Determine the [x, y] coordinate at the center of the cell enclosing the given text.  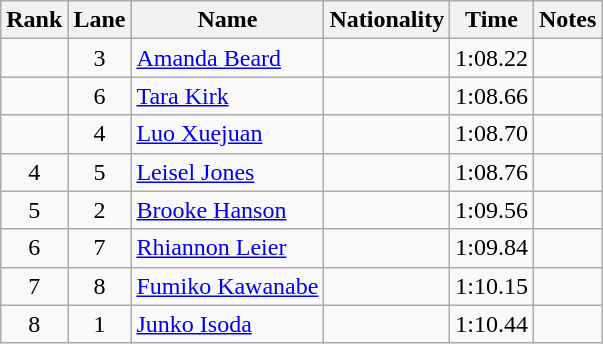
1:08.70 [492, 134]
Rhiannon Leier [228, 248]
1:08.76 [492, 172]
Luo Xuejuan [228, 134]
Amanda Beard [228, 58]
1:10.15 [492, 286]
Notes [567, 20]
Fumiko Kawanabe [228, 286]
Brooke Hanson [228, 210]
Lane [100, 20]
Tara Kirk [228, 96]
Leisel Jones [228, 172]
1:09.56 [492, 210]
1:10.44 [492, 324]
2 [100, 210]
Time [492, 20]
Junko Isoda [228, 324]
1:09.84 [492, 248]
Nationality [387, 20]
Rank [34, 20]
3 [100, 58]
1 [100, 324]
Name [228, 20]
1:08.66 [492, 96]
1:08.22 [492, 58]
